Pinpoint the cell where the given text exists, returning its (x, y) midpoint coordinate. 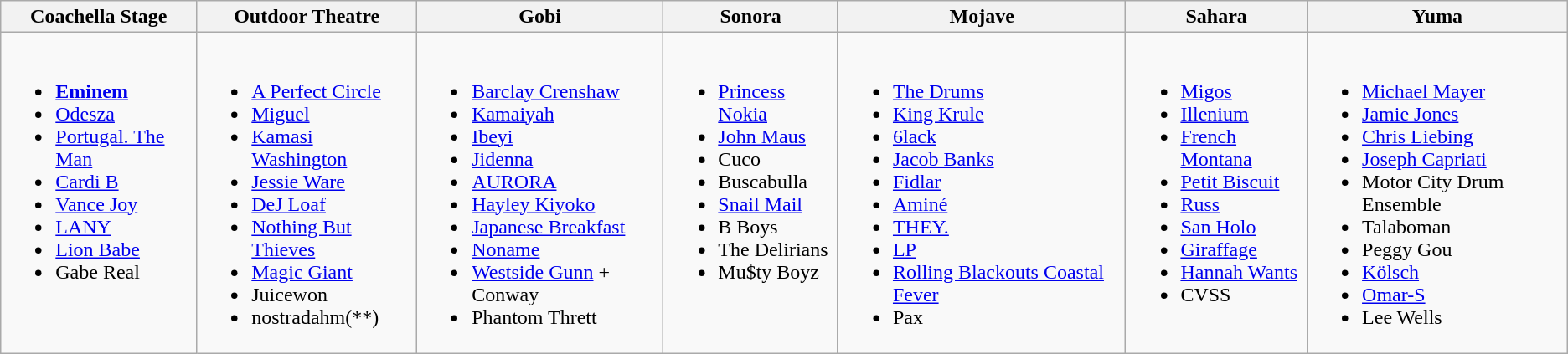
Sahara (1216, 17)
The DrumsKing Krule6lackJacob BanksFidlarAminéTHEY.LPRolling Blackouts Coastal FeverPax (982, 192)
Outdoor Theatre (307, 17)
MigosIlleniumFrench MontanaPetit BiscuitRussSan HoloGiraffageHannah WantsCVSS (1216, 192)
Yuma (1437, 17)
Michael MayerJamie JonesChris LiebingJoseph CapriatiMotor City Drum EnsembleTalabomanPeggy GouKölschOmar-SLee Wells (1437, 192)
Barclay CrenshawKamaiyahIbeyiJidennaAURORAHayley KiyokoJapanese BreakfastNonameWestside Gunn + ConwayPhantom Thrett (540, 192)
Mojave (982, 17)
Gobi (540, 17)
Sonora (750, 17)
Coachella Stage (99, 17)
Princess NokiaJohn MausCucoBuscabullaSnail MailB BoysThe DeliriansMu$ty Boyz (750, 192)
EminemOdeszaPortugal. The ManCardi BVance JoyLANYLion BabeGabe Real (99, 192)
A Perfect CircleMiguelKamasi WashingtonJessie WareDeJ LoafNothing But ThievesMagic GiantJuicewonnostradahm(**) (307, 192)
